Capture the cell that displays the provided text and extract its (x, y) central coordinate. 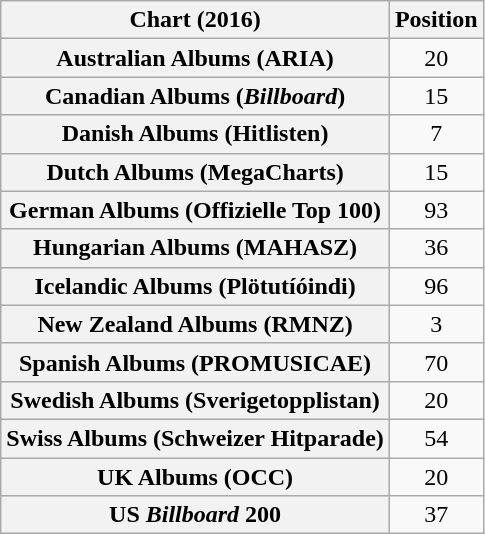
36 (436, 248)
German Albums (Offizielle Top 100) (196, 210)
Spanish Albums (PROMUSICAE) (196, 362)
Hungarian Albums (MAHASZ) (196, 248)
New Zealand Albums (RMNZ) (196, 324)
Icelandic Albums (Plötutíóindi) (196, 286)
3 (436, 324)
54 (436, 438)
US Billboard 200 (196, 515)
70 (436, 362)
93 (436, 210)
Chart (2016) (196, 20)
Swedish Albums (Sverigetopplistan) (196, 400)
Australian Albums (ARIA) (196, 58)
Swiss Albums (Schweizer Hitparade) (196, 438)
Position (436, 20)
37 (436, 515)
96 (436, 286)
Danish Albums (Hitlisten) (196, 134)
7 (436, 134)
UK Albums (OCC) (196, 477)
Dutch Albums (MegaCharts) (196, 172)
Canadian Albums (Billboard) (196, 96)
